Return (X, Y) of the center of cell containing provided text 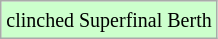
clinched Superfinal Berth (109, 20)
